From the cell containing the given text, extract its center point as (X, Y) coordinate. 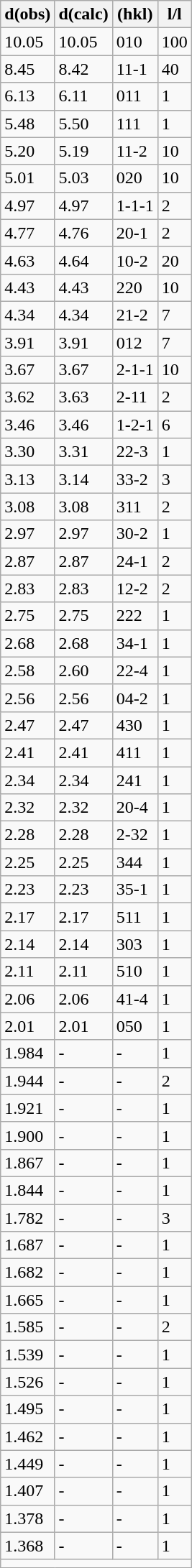
(hkl) (135, 14)
11-1 (135, 69)
311 (135, 507)
411 (135, 752)
2.58 (27, 670)
6 (174, 425)
050 (135, 1026)
020 (135, 178)
20 (174, 260)
1.378 (27, 1518)
3.62 (27, 397)
3.30 (27, 452)
8.45 (27, 69)
40 (174, 69)
5.01 (27, 178)
30-2 (135, 534)
d(calc) (83, 14)
35-1 (135, 890)
1.407 (27, 1491)
1.687 (27, 1245)
5.50 (83, 124)
d(obs) (27, 14)
3.13 (27, 479)
1.900 (27, 1135)
8.42 (83, 69)
33-2 (135, 479)
100 (174, 42)
41-4 (135, 999)
303 (135, 944)
1.682 (27, 1273)
1.867 (27, 1163)
1.585 (27, 1327)
241 (135, 780)
6.11 (83, 96)
1.539 (27, 1355)
22-3 (135, 452)
l/l (174, 14)
1.782 (27, 1218)
1.368 (27, 1546)
5.48 (27, 124)
1.462 (27, 1436)
3.31 (83, 452)
222 (135, 616)
344 (135, 862)
1.921 (27, 1108)
1.984 (27, 1053)
12-2 (135, 589)
010 (135, 42)
10-2 (135, 260)
5.20 (27, 151)
011 (135, 96)
2-11 (135, 397)
3.14 (83, 479)
1.449 (27, 1464)
34-1 (135, 643)
4.63 (27, 260)
3.63 (83, 397)
220 (135, 287)
1-2-1 (135, 425)
1.495 (27, 1409)
22-4 (135, 670)
2.60 (83, 670)
1-1-1 (135, 206)
2-1-1 (135, 370)
4.77 (27, 233)
430 (135, 725)
11-2 (135, 151)
4.76 (83, 233)
1.665 (27, 1300)
04-2 (135, 698)
1.526 (27, 1382)
1.944 (27, 1081)
6.13 (27, 96)
2-32 (135, 835)
20-1 (135, 233)
012 (135, 343)
5.03 (83, 178)
510 (135, 972)
111 (135, 124)
511 (135, 917)
21-2 (135, 315)
20-4 (135, 808)
1.844 (27, 1190)
4.64 (83, 260)
5.19 (83, 151)
24-1 (135, 561)
